Output the (x, y) coordinate of the center of the cell containing the given text.  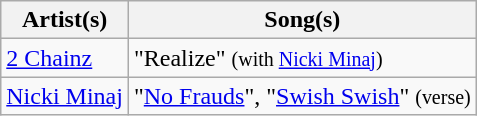
2 Chainz (65, 58)
Artist(s) (65, 20)
"No Frauds", "Swish Swish" (verse) (302, 96)
Nicki Minaj (65, 96)
"Realize" (with Nicki Minaj) (302, 58)
Song(s) (302, 20)
